Detect which cell encompasses the target text, then output its (X, Y) center coordinate. 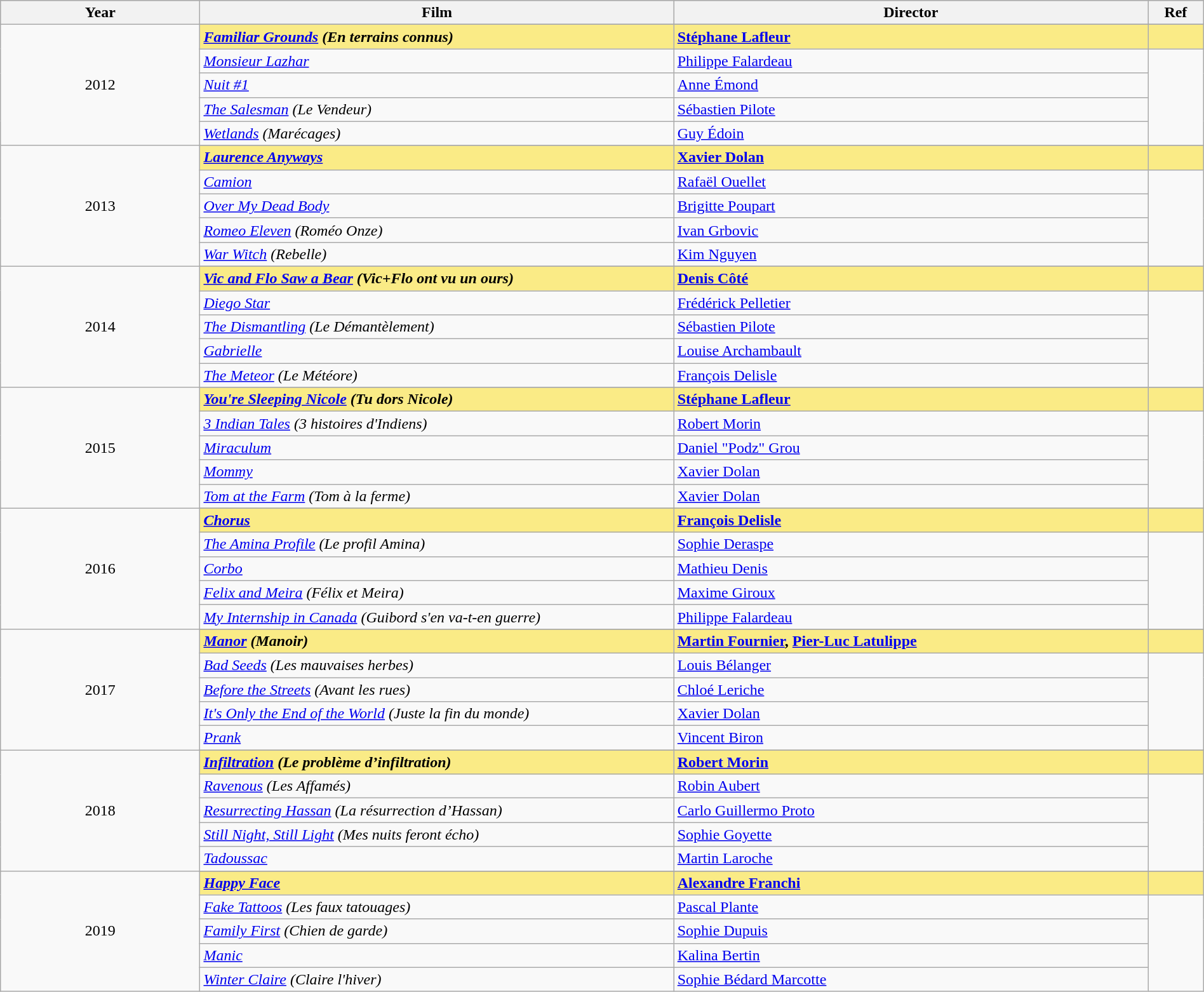
Laurence Anyways (437, 158)
Martin Laroche (911, 859)
Familiar Grounds (En terrains connus) (437, 37)
2015 (100, 448)
Vic and Flo Saw a Bear (Vic+Flo ont vu un ours) (437, 278)
Mommy (437, 472)
Nuit #1 (437, 85)
Corbo (437, 568)
Bad Seeds (Les mauvaises herbes) (437, 665)
Brigitte Poupart (911, 206)
Ivan Grbovic (911, 230)
Director (911, 13)
The Dismantling (Le Démantèlement) (437, 327)
Ravenous (Les Affamés) (437, 786)
Manic (437, 955)
Gabrielle (437, 351)
Still Night, Still Light (Mes nuits feront écho) (437, 834)
Daniel "Podz" Grou (911, 448)
Monsieur Lazhar (437, 61)
My Internship in Canada (Guibord s'en va-t-en guerre) (437, 617)
Chorus (437, 520)
Sophie Goyette (911, 834)
Diego Star (437, 303)
The Meteor (Le Météore) (437, 375)
Before the Streets (Avant les rues) (437, 689)
Kalina Bertin (911, 955)
Miraculum (437, 448)
Winter Claire (Claire l'hiver) (437, 979)
Tadoussac (437, 859)
Happy Face (437, 883)
Film (437, 13)
Louis Bélanger (911, 665)
Manor (Manoir) (437, 641)
Guy Édoin (911, 133)
Family First (Chien de garde) (437, 931)
Anne Émond (911, 85)
Sophie Deraspe (911, 544)
2017 (100, 689)
Wetlands (Marécages) (437, 133)
Louise Archambault (911, 351)
Maxime Giroux (911, 593)
Infiltration (Le problème d’infiltration) (437, 762)
Ref (1176, 13)
Resurrecting Hassan (La résurrection d’Hassan) (437, 810)
War Witch (Rebelle) (437, 254)
Vincent Biron (911, 738)
Carlo Guillermo Proto (911, 810)
Mathieu Denis (911, 568)
Chloé Leriche (911, 689)
Fake Tattoos (Les faux tatouages) (437, 907)
It's Only the End of the World (Juste la fin du monde) (437, 714)
Rafaël Ouellet (911, 182)
Prank (437, 738)
Year (100, 13)
You're Sleeping Nicole (Tu dors Nicole) (437, 399)
The Salesman (Le Vendeur) (437, 109)
Camion (437, 182)
Alexandre Franchi (911, 883)
2014 (100, 326)
Kim Nguyen (911, 254)
Romeo Eleven (Roméo Onze) (437, 230)
Over My Dead Body (437, 206)
The Amina Profile (Le profil Amina) (437, 544)
Frédérick Pelletier (911, 303)
Martin Fournier, Pier-Luc Latulippe (911, 641)
3 Indian Tales (3 histoires d'Indiens) (437, 424)
Sophie Dupuis (911, 931)
2019 (100, 931)
Felix and Meira (Félix et Meira) (437, 593)
Tom at the Farm (Tom à la ferme) (437, 496)
2018 (100, 810)
Sophie Bédard Marcotte (911, 979)
2013 (100, 206)
Robin Aubert (911, 786)
2016 (100, 568)
Pascal Plante (911, 907)
2012 (100, 85)
Denis Côté (911, 278)
